Extract the [x, y] coordinate from the center of the cell holding the provided text.  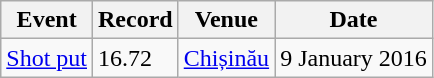
Record [136, 20]
Venue [226, 20]
Shot put [47, 58]
Date [354, 20]
Event [47, 20]
9 January 2016 [354, 58]
Chișinău [226, 58]
16.72 [136, 58]
